For the text-containing cell, return its midpoint in [X, Y] coordinate format. 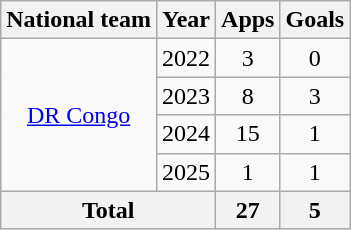
5 [315, 210]
27 [248, 210]
National team [79, 20]
DR Congo [79, 115]
8 [248, 96]
Goals [315, 20]
2025 [186, 172]
Apps [248, 20]
0 [315, 58]
2023 [186, 96]
2024 [186, 134]
Year [186, 20]
Total [108, 210]
15 [248, 134]
2022 [186, 58]
